Identify which cell holds the provided text, then report its [x, y] central coordinate. 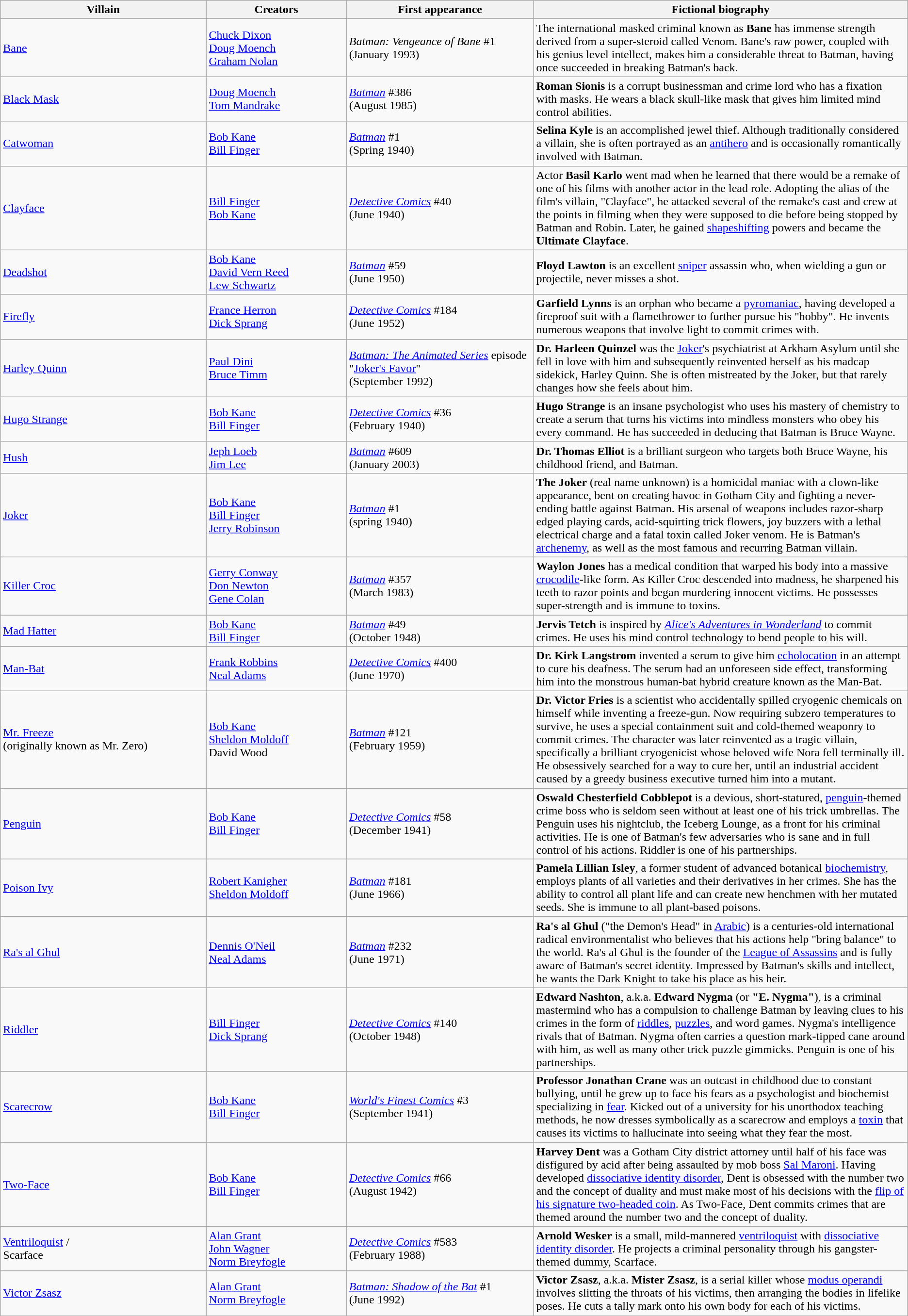
Batman #121(February 1959) [440, 740]
Bill FingerBob Kane [276, 208]
Dennis O'NeilNeal Adams [276, 952]
Creators [276, 10]
Firefly [103, 317]
Detective Comics #36(February 1940) [440, 419]
Batman: The Animated Series episode "Joker's Favor"(September 1992) [440, 368]
Batman #1(Spring 1940) [440, 144]
Batman #386(August 1985) [440, 99]
Detective Comics #58(December 1941) [440, 824]
Alan GrantJohn WagnerNorm Breyfogle [276, 1249]
Bane [103, 48]
Detective Comics #400(June 1970) [440, 669]
Doug MoenchTom Mandrake [276, 99]
Hugo Strange [103, 419]
Mad Hatter [103, 631]
Batman: Shadow of the Bat #1(June 1992) [440, 1293]
Frank RobbinsNeal Adams [276, 669]
Jervis Tetch is inspired by Alice's Adventures in Wonderland to commit crimes. He uses his mind control technology to bend people to his will. [721, 631]
Joker [103, 515]
Dr. Thomas Elliot is a brilliant surgeon who targets both Bruce Wayne, his childhood friend, and Batman. [721, 457]
Batman #609(January 2003) [440, 457]
Scarecrow [103, 1107]
France HerronDick Sprang [276, 317]
Batman #59(June 1950) [440, 272]
Penguin [103, 824]
Detective Comics #40(June 1940) [440, 208]
Chuck DixonDoug MoenchGraham Nolan [276, 48]
Fictional biography [721, 10]
Gerry ConwayDon NewtonGene Colan [276, 586]
Ventriloquist /Scarface [103, 1249]
Robert KanigherSheldon Moldoff [276, 888]
Catwoman [103, 144]
Batman #49(October 1948) [440, 631]
Floyd Lawton is an excellent sniper assassin who, when wielding a gun or projectile, never misses a shot. [721, 272]
Man-Bat [103, 669]
Batman #232(June 1971) [440, 952]
Ra's al Ghul [103, 952]
Poison Ivy [103, 888]
Batman #1(spring 1940) [440, 515]
Detective Comics #184(June 1952) [440, 317]
Batman #181(June 1966) [440, 888]
Mr. Freeze(originally known as Mr. Zero) [103, 740]
Clayface [103, 208]
Riddler [103, 1029]
Detective Comics #583(February 1988) [440, 1249]
Harley Quinn [103, 368]
Bob KaneBill FingerJerry Robinson [276, 515]
Alan GrantNorm Breyfogle [276, 1293]
Killer Croc [103, 586]
Hush [103, 457]
Paul DiniBruce Timm [276, 368]
Bob KaneDavid Vern ReedLew Schwartz [276, 272]
World's Finest Comics #3(September 1941) [440, 1107]
Bill FingerDick Sprang [276, 1029]
Villain [103, 10]
Batman #357(March 1983) [440, 586]
Victor Zsasz [103, 1293]
Batman: Vengeance of Bane #1(January 1993) [440, 48]
Detective Comics #140(October 1948) [440, 1029]
First appearance [440, 10]
Two-Face [103, 1185]
Black Mask [103, 99]
Detective Comics #66(August 1942) [440, 1185]
Jeph LoebJim Lee [276, 457]
Bob KaneSheldon MoldoffDavid Wood [276, 740]
Deadshot [103, 272]
